Find where the given text appears and provide that cell's center as (X, Y) coordinate. 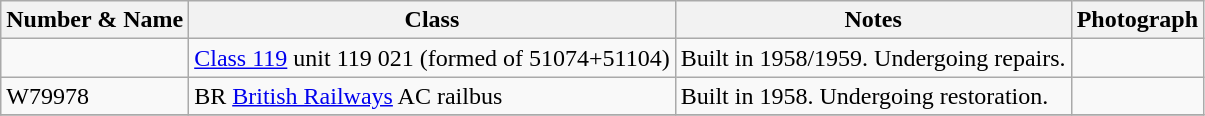
W79978 (95, 96)
Class (432, 20)
Photograph (1137, 20)
Class 119 unit 119 021 (formed of 51074+51104) (432, 58)
Number & Name (95, 20)
Built in 1958/1959. Undergoing repairs. (873, 58)
BR British Railways AC railbus (432, 96)
Built in 1958. Undergoing restoration. (873, 96)
Notes (873, 20)
